Scan for the cell matching the given text and deliver its [X, Y] coordinate at center. 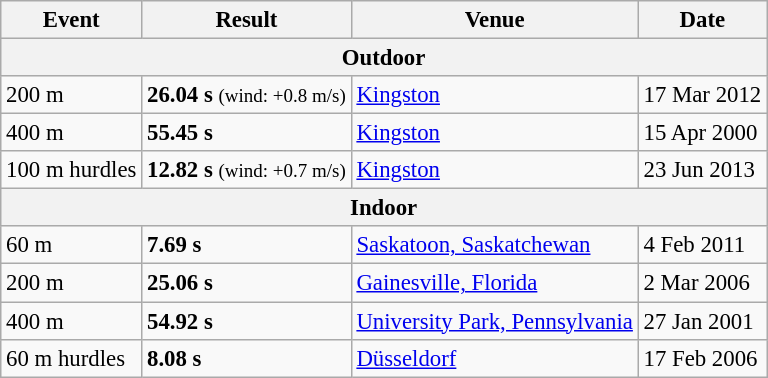
Date [702, 20]
17 Mar 2012 [702, 95]
Düsseldorf [494, 358]
7.69 s [246, 245]
Outdoor [384, 58]
Saskatoon, Saskatchewan [494, 245]
4 Feb 2011 [702, 245]
University Park, Pennsylvania [494, 321]
Result [246, 20]
17 Feb 2006 [702, 358]
Indoor [384, 208]
60 m [72, 245]
25.06 s [246, 283]
15 Apr 2000 [702, 133]
Venue [494, 20]
27 Jan 2001 [702, 321]
60 m hurdles [72, 358]
2 Mar 2006 [702, 283]
100 m hurdles [72, 170]
55.45 s [246, 133]
Event [72, 20]
Gainesville, Florida [494, 283]
54.92 s [246, 321]
26.04 s (wind: +0.8 m/s) [246, 95]
12.82 s (wind: +0.7 m/s) [246, 170]
8.08 s [246, 358]
23 Jun 2013 [702, 170]
